Output the [x, y] coordinate of the center of the cell containing the given text.  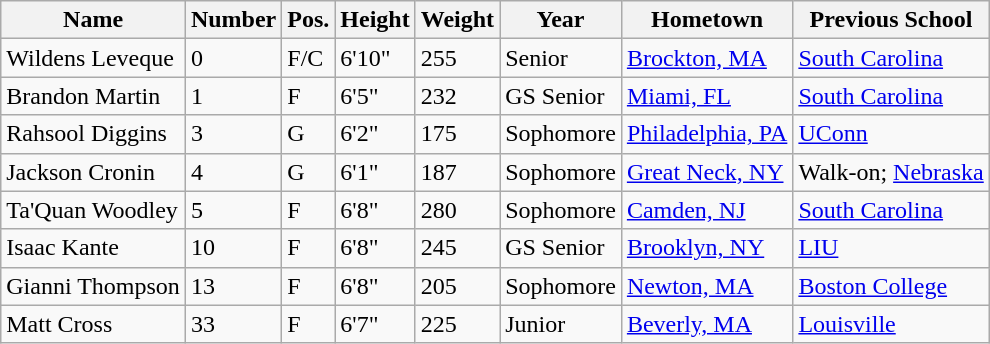
Brockton, MA [707, 58]
6'7" [375, 324]
Miami, FL [707, 96]
6'1" [375, 172]
6'2" [375, 134]
Pos. [308, 20]
Number [233, 20]
205 [457, 286]
33 [233, 324]
Great Neck, NY [707, 172]
Camden, NJ [707, 210]
F/C [308, 58]
Senior [561, 58]
Rahsool Diggins [94, 134]
6'10" [375, 58]
Jackson Cronin [94, 172]
Name [94, 20]
Brooklyn, NY [707, 248]
LIU [891, 248]
6'5" [375, 96]
225 [457, 324]
Louisville [891, 324]
Matt Cross [94, 324]
Wildens Leveque [94, 58]
280 [457, 210]
Gianni Thompson [94, 286]
0 [233, 58]
Hometown [707, 20]
Beverly, MA [707, 324]
1 [233, 96]
4 [233, 172]
Height [375, 20]
175 [457, 134]
Year [561, 20]
Isaac Kante [94, 248]
Newton, MA [707, 286]
Weight [457, 20]
Philadelphia, PA [707, 134]
Brandon Martin [94, 96]
13 [233, 286]
Boston College [891, 286]
UConn [891, 134]
Walk-on; Nebraska [891, 172]
245 [457, 248]
187 [457, 172]
Previous School [891, 20]
232 [457, 96]
3 [233, 134]
10 [233, 248]
255 [457, 58]
5 [233, 210]
Junior [561, 324]
Ta'Quan Woodley [94, 210]
